Return (X, Y) of the center of cell containing provided text 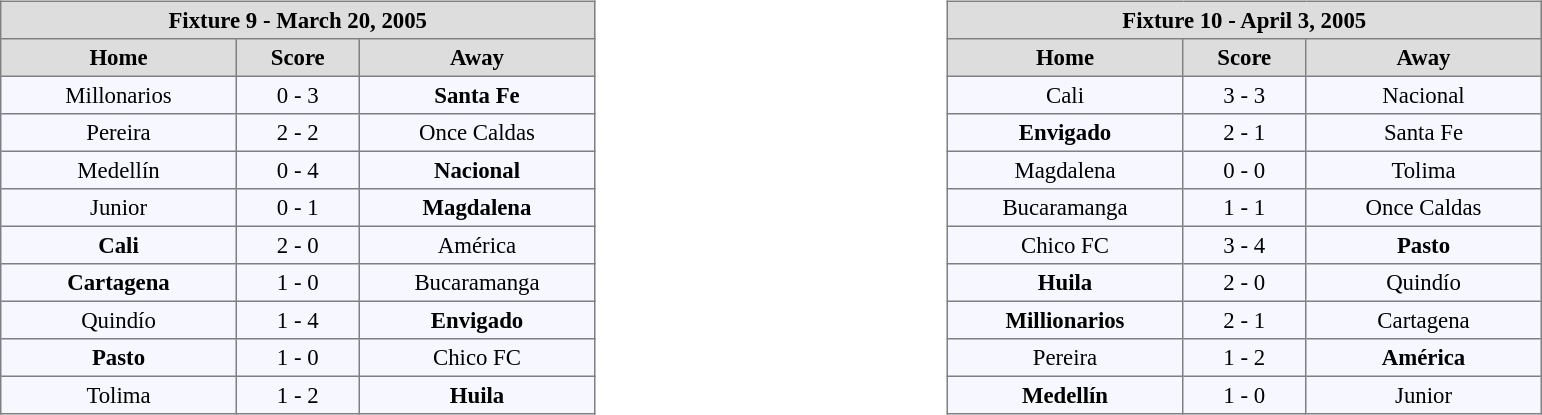
2 - 2 (298, 133)
3 - 3 (1244, 95)
Fixture 9 - March 20, 2005 (298, 20)
0 - 1 (298, 208)
0 - 0 (1244, 170)
3 - 4 (1244, 245)
1 - 4 (298, 320)
1 - 1 (1244, 208)
0 - 4 (298, 170)
Fixture 10 - April 3, 2005 (1244, 20)
Millonarios (119, 95)
Millionarios (1065, 320)
0 - 3 (298, 95)
